Find where the given text appears and provide that cell's center as (x, y) coordinate. 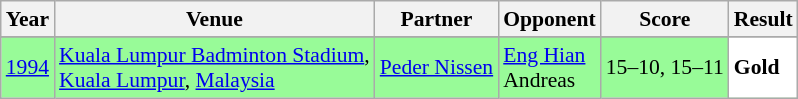
Partner (436, 19)
Venue (214, 19)
Year (28, 19)
15–10, 15–11 (665, 68)
1994 (28, 68)
Eng Hian Andreas (550, 68)
Result (764, 19)
Kuala Lumpur Badminton Stadium,Kuala Lumpur, Malaysia (214, 68)
Opponent (550, 19)
Gold (764, 68)
Score (665, 19)
Peder Nissen (436, 68)
